Detect which cell encompasses the target text, then output its (x, y) center coordinate. 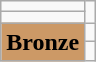
Bronze (43, 42)
